Capture the cell that displays the provided text and extract its (X, Y) central coordinate. 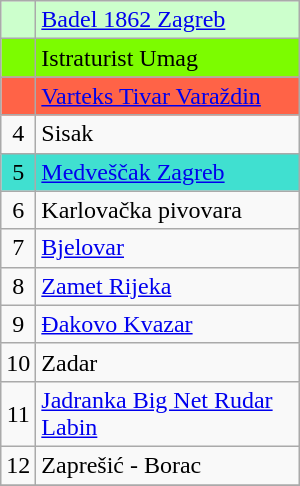
Zamet Rijeka (168, 286)
Karlovačka pivovara (168, 210)
5 (18, 172)
6 (18, 210)
Varteks Tivar Varaždin (168, 96)
Medveščak Zagreb (168, 172)
9 (18, 324)
4 (18, 134)
8 (18, 286)
10 (18, 362)
11 (18, 414)
Jadranka Big Net Rudar Labin (168, 414)
7 (18, 248)
Badel 1862 Zagreb (168, 20)
Bjelovar (168, 248)
Sisak (168, 134)
Zaprešić - Borac (168, 465)
Đakovo Kvazar (168, 324)
12 (18, 465)
Istraturist Umag (168, 58)
Zadar (168, 362)
